Locate the cell with the specified text and output its [x, y] center coordinate. 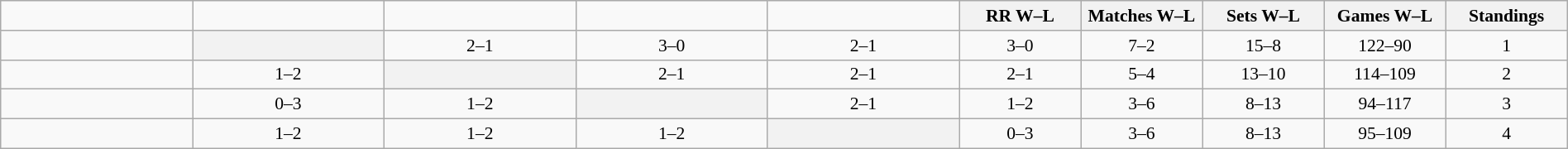
7–2 [1141, 46]
5–4 [1141, 74]
Standings [1507, 16]
1 [1507, 46]
2 [1507, 74]
4 [1507, 134]
Matches W–L [1141, 16]
3 [1507, 104]
95–109 [1384, 134]
122–90 [1384, 46]
RR W–L [1021, 16]
94–117 [1384, 104]
15–8 [1264, 46]
Sets W–L [1264, 16]
13–10 [1264, 74]
114–109 [1384, 74]
Games W–L [1384, 16]
